For the text-containing cell, return its midpoint in (x, y) coordinate format. 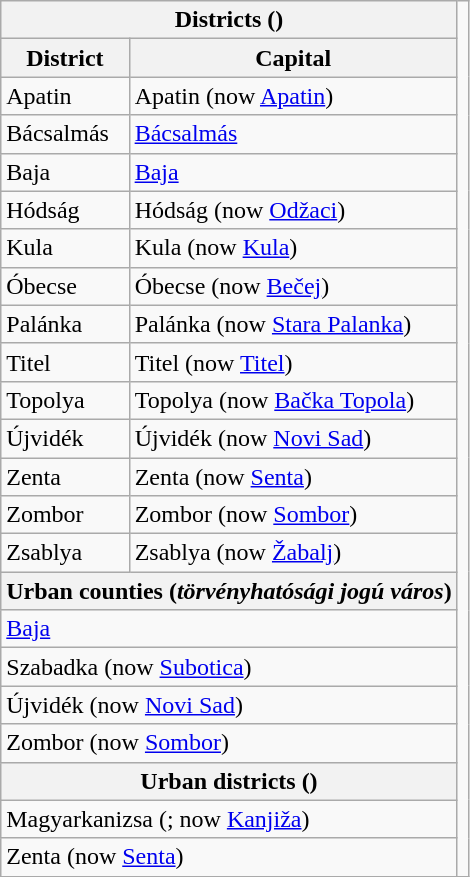
Palánka (65, 324)
Újvidék (65, 438)
Apatin (65, 96)
Óbecse (now Bečej) (293, 286)
Titel (65, 362)
Zsablya (now Žabalj) (293, 553)
Magyarkanizsa (; now Kanjiža) (229, 819)
Titel (now Titel) (293, 362)
Hódság (now Odžaci) (293, 210)
Hódság (65, 210)
Palánka (now Stara Palanka) (293, 324)
Zsablya (65, 553)
Topolya (65, 400)
Apatin (now Apatin) (293, 96)
Zenta (65, 477)
Urban counties (törvényhatósági jogú város) (229, 591)
Urban districts () (229, 781)
Kula (now Kula) (293, 248)
Óbecse (65, 286)
District (65, 58)
Kula (65, 248)
Topolya (now Bačka Topola) (293, 400)
Districts () (229, 20)
Zombor (65, 515)
Capital (293, 58)
Szabadka (now Subotica) (229, 667)
